Find where the given text appears and provide that cell's center as (X, Y) coordinate. 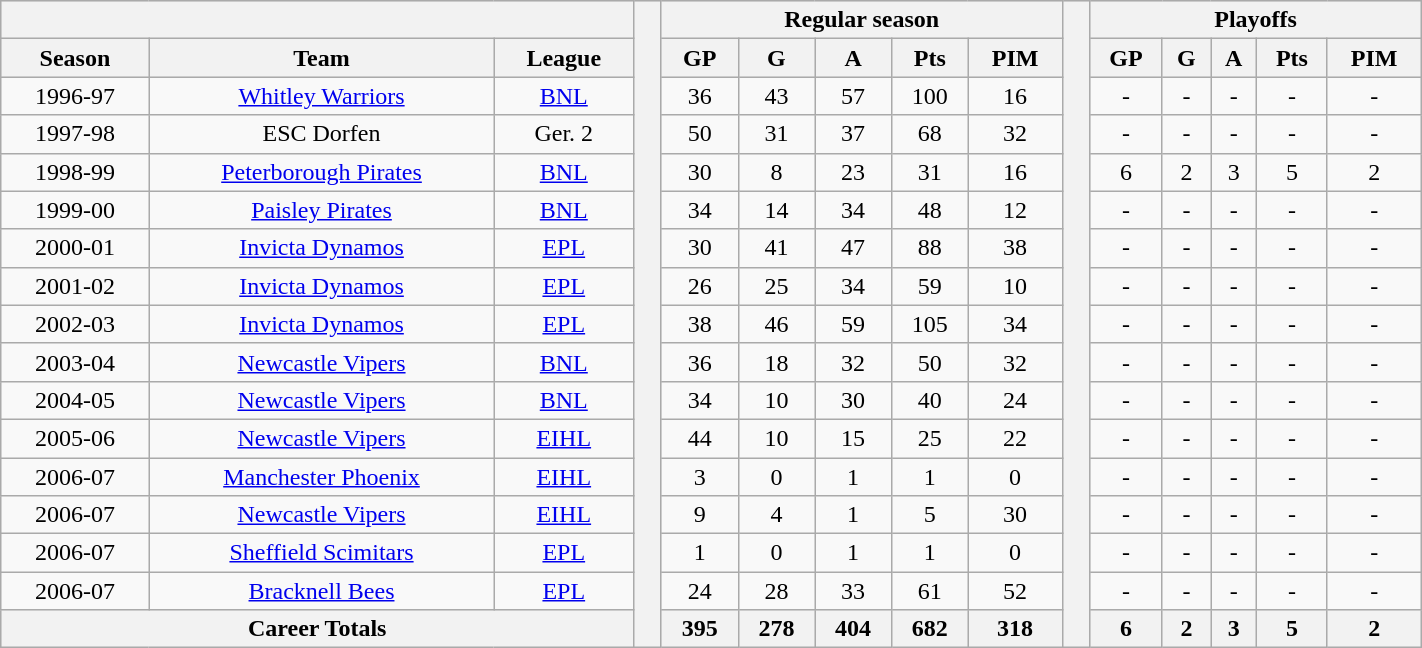
26 (700, 286)
Ger. 2 (564, 134)
318 (1015, 629)
12 (1015, 210)
1996-97 (75, 96)
23 (854, 172)
Manchester Phoenix (322, 477)
Sheffield Scimitars (322, 553)
Bracknell Bees (322, 591)
43 (776, 96)
41 (776, 248)
37 (854, 134)
52 (1015, 591)
22 (1015, 438)
40 (930, 400)
395 (700, 629)
8 (776, 172)
1999-00 (75, 210)
2000-01 (75, 248)
2001-02 (75, 286)
88 (930, 248)
Team (322, 58)
100 (930, 96)
61 (930, 591)
Regular season (862, 20)
68 (930, 134)
ESC Dorfen (322, 134)
278 (776, 629)
33 (854, 591)
2004-05 (75, 400)
Season (75, 58)
4 (776, 515)
Paisley Pirates (322, 210)
Whitley Warriors (322, 96)
1998-99 (75, 172)
682 (930, 629)
2002-03 (75, 324)
105 (930, 324)
46 (776, 324)
57 (854, 96)
15 (854, 438)
Career Totals (318, 629)
1997-98 (75, 134)
18 (776, 362)
404 (854, 629)
2003-04 (75, 362)
28 (776, 591)
League (564, 58)
44 (700, 438)
Playoffs (1256, 20)
48 (930, 210)
2005-06 (75, 438)
14 (776, 210)
9 (700, 515)
47 (854, 248)
Peterborough Pirates (322, 172)
